Determine the (x, y) coordinate at the center of the cell enclosing the given text.  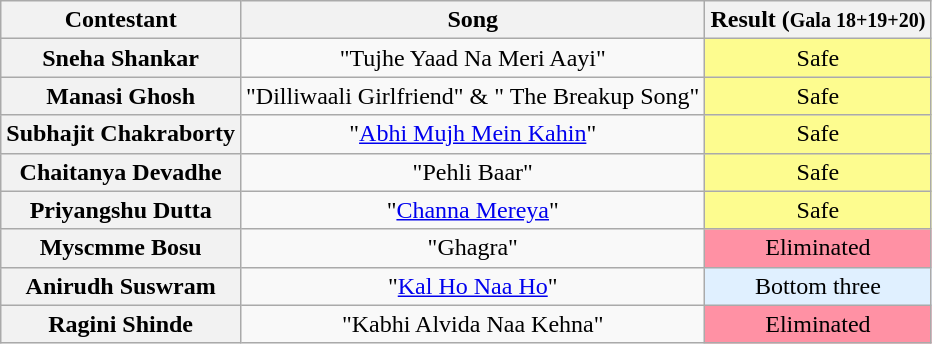
Song (473, 20)
Ragini Shinde (121, 324)
Manasi Ghosh (121, 96)
Contestant (121, 20)
"Tujhe Yaad Na Meri Aayi" (473, 58)
Priyangshu Dutta (121, 210)
Chaitanya Devadhe (121, 172)
Myscmme Bosu (121, 248)
"Ghagra" (473, 248)
"Abhi Mujh Mein Kahin" (473, 134)
"Kal Ho Naa Ho" (473, 286)
Sneha Shankar (121, 58)
Anirudh Suswram (121, 286)
"Kabhi Alvida Naa Kehna" (473, 324)
"Pehli Baar" (473, 172)
"Channa Mereya" (473, 210)
"Dilliwaali Girlfriend" & " The Breakup Song" (473, 96)
Bottom three (818, 286)
Subhajit Chakraborty (121, 134)
Result (Gala 18+19+20) (818, 20)
